Pinpoint the cell where the given text exists, returning its [x, y] midpoint coordinate. 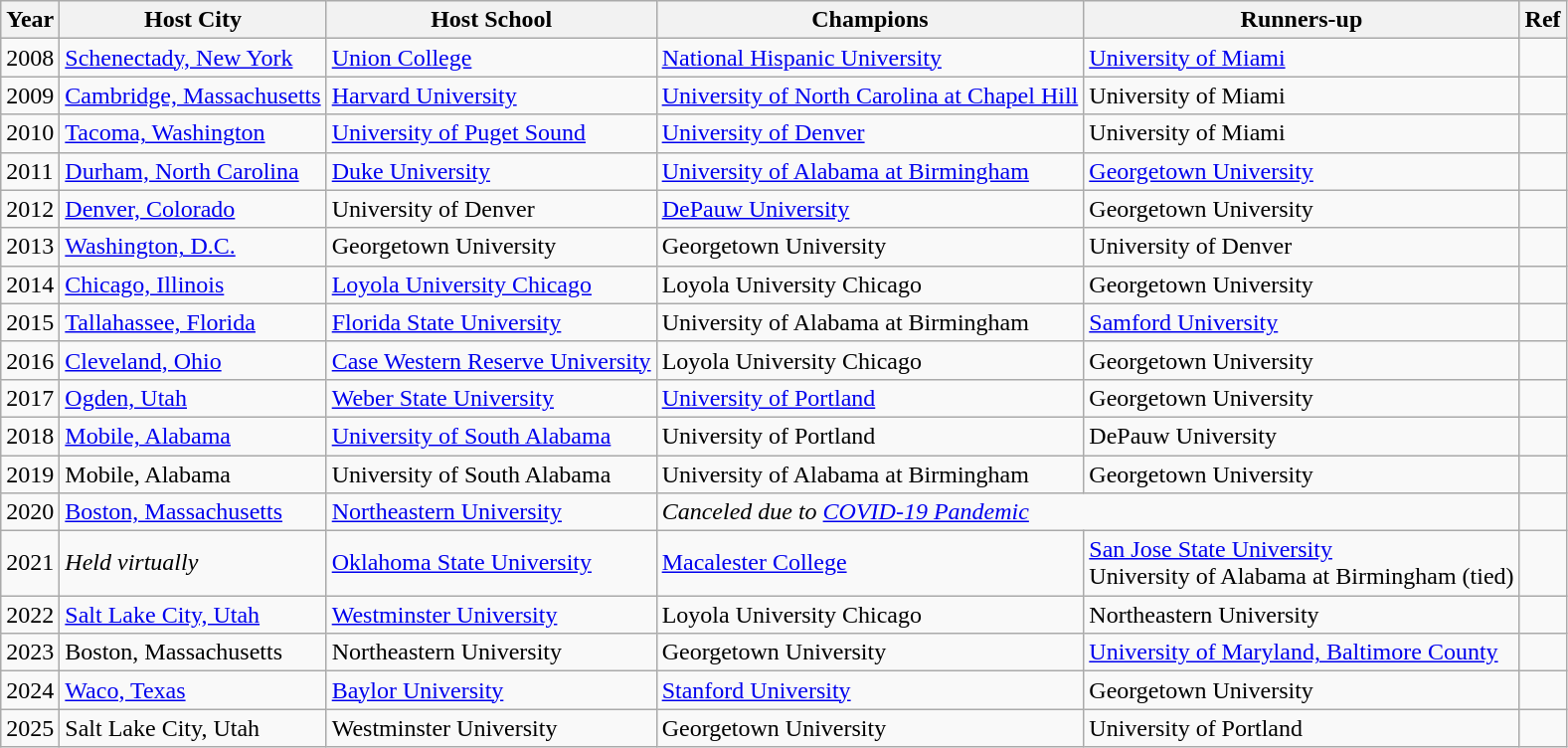
Year [30, 20]
Oklahoma State University [491, 563]
2014 [30, 284]
Host City [193, 20]
2010 [30, 133]
Cambridge, Massachusetts [193, 95]
San Jose State UniversityUniversity of Alabama at Birmingham (tied) [1302, 563]
Host School [491, 20]
2013 [30, 247]
2018 [30, 436]
2024 [30, 690]
Durham, North Carolina [193, 171]
Tallahassee, Florida [193, 322]
2022 [30, 615]
University of Maryland, Baltimore County [1302, 653]
2011 [30, 171]
Florida State University [491, 322]
2017 [30, 398]
Chicago, Illinois [193, 284]
Case Western Reserve University [491, 360]
Washington, D.C. [193, 247]
Macalester College [870, 563]
2019 [30, 474]
Runners-up [1302, 20]
Held virtually [193, 563]
Weber State University [491, 398]
2012 [30, 209]
Baylor University [491, 690]
Denver, Colorado [193, 209]
2015 [30, 322]
2020 [30, 512]
Waco, Texas [193, 690]
2025 [30, 728]
Harvard University [491, 95]
Cleveland, Ohio [193, 360]
Union College [491, 58]
National Hispanic University [870, 58]
2016 [30, 360]
University of North Carolina at Chapel Hill [870, 95]
Ref [1543, 20]
2023 [30, 653]
Ogden, Utah [193, 398]
2021 [30, 563]
Stanford University [870, 690]
Champions [870, 20]
Tacoma, Washington [193, 133]
Duke University [491, 171]
Canceled due to COVID-19 Pandemic [1088, 512]
University of Puget Sound [491, 133]
Samford University [1302, 322]
2008 [30, 58]
Schenectady, New York [193, 58]
2009 [30, 95]
